Scan for the cell matching the given text and deliver its (X, Y) coordinate at center. 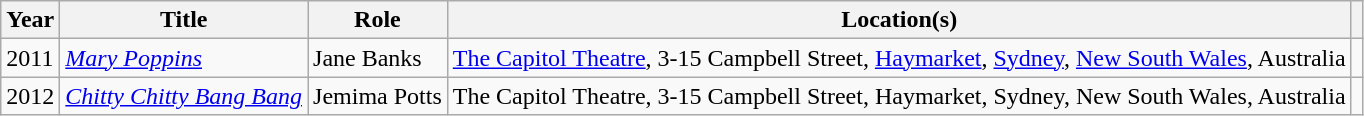
Jemima Potts (378, 96)
Jane Banks (378, 58)
Chitty Chitty Bang Bang (184, 96)
Location(s) (899, 20)
2011 (30, 58)
Year (30, 20)
Role (378, 20)
2012 (30, 96)
Mary Poppins (184, 58)
Title (184, 20)
